For the text-containing cell, return its midpoint in (X, Y) coordinate format. 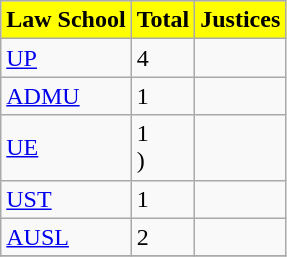
UP (66, 58)
Total (163, 20)
ADMU (66, 96)
2 (163, 237)
Justices (240, 20)
AUSL (66, 237)
UST (66, 199)
UE (66, 148)
4 (163, 58)
1) (163, 148)
Law School (66, 20)
